Search for the cell housing the specified text and yield its (x, y) center coordinate. 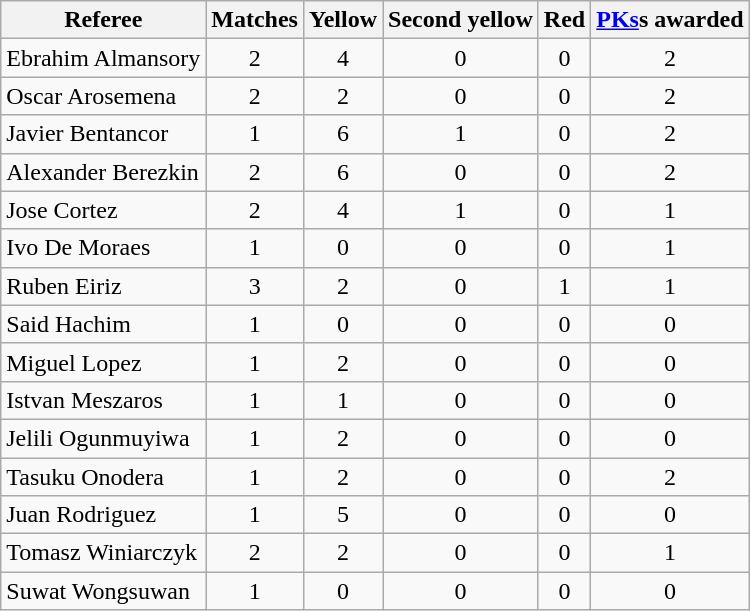
Suwat Wongsuwan (104, 591)
3 (255, 286)
Javier Bentancor (104, 134)
Juan Rodriguez (104, 515)
5 (342, 515)
Istvan Meszaros (104, 400)
Yellow (342, 20)
Ebrahim Almansory (104, 58)
Tasuku Onodera (104, 477)
Tomasz Winiarczyk (104, 553)
Matches (255, 20)
Ruben Eiriz (104, 286)
PKss awarded (670, 20)
Referee (104, 20)
Alexander Berezkin (104, 172)
Oscar Arosemena (104, 96)
Miguel Lopez (104, 362)
Red (564, 20)
Jose Cortez (104, 210)
Second yellow (461, 20)
Said Hachim (104, 324)
Jelili Ogunmuyiwa (104, 438)
Ivo De Moraes (104, 248)
